Pinpoint the cell where the given text exists, returning its [X, Y] midpoint coordinate. 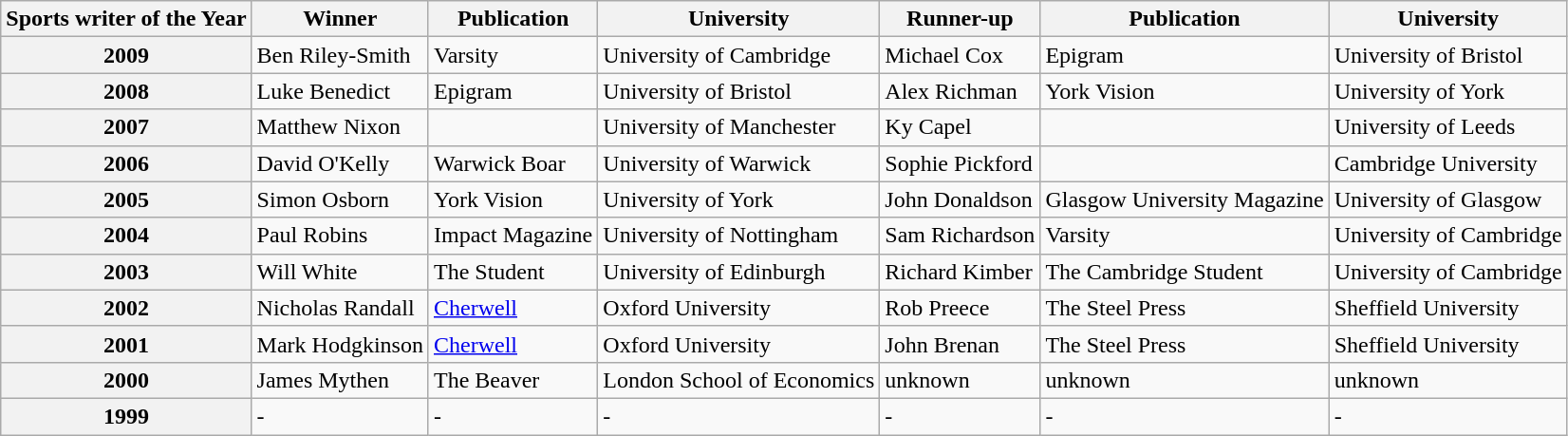
2001 [126, 344]
The Cambridge Student [1185, 272]
Mark Hodgkinson [340, 344]
The Beaver [513, 380]
Matthew Nixon [340, 127]
Impact Magazine [513, 236]
Richard Kimber [961, 272]
Paul Robins [340, 236]
Winner [340, 19]
David O'Kelly [340, 163]
2009 [126, 55]
2000 [126, 380]
2008 [126, 91]
Cambridge University [1448, 163]
2005 [126, 199]
Rob Preece [961, 308]
University of Nottingham [738, 236]
2006 [126, 163]
University of Warwick [738, 163]
Luke Benedict [340, 91]
University of Edinburgh [738, 272]
Sophie Pickford [961, 163]
Warwick Boar [513, 163]
Michael Cox [961, 55]
Glasgow University Magazine [1185, 199]
University of Glasgow [1448, 199]
James Mythen [340, 380]
2003 [126, 272]
2002 [126, 308]
Alex Richman [961, 91]
University of Leeds [1448, 127]
Nicholas Randall [340, 308]
Ben Riley-Smith [340, 55]
John Donaldson [961, 199]
Will White [340, 272]
Runner-up [961, 19]
2004 [126, 236]
Sports writer of the Year [126, 19]
2007 [126, 127]
Simon Osborn [340, 199]
University of Manchester [738, 127]
1999 [126, 416]
Ky Capel [961, 127]
The Student [513, 272]
London School of Economics [738, 380]
Sam Richardson [961, 236]
John Brenan [961, 344]
